Determine the [x, y] coordinate at the center of the cell enclosing the given text.  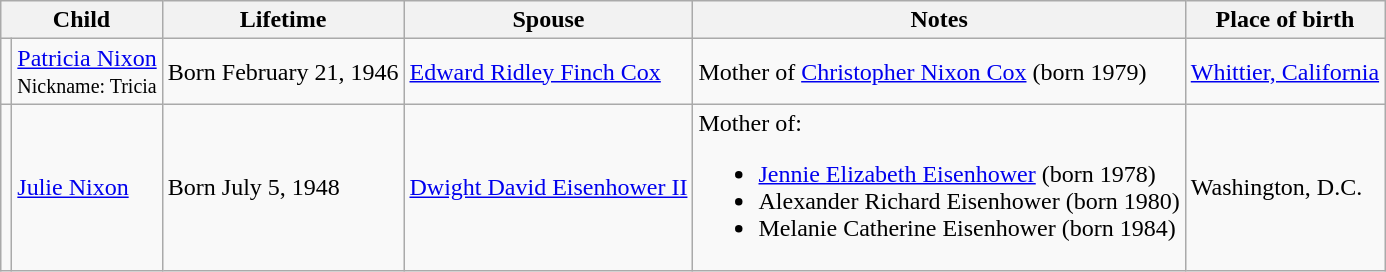
Dwight David Eisenhower II [548, 188]
Lifetime [283, 20]
Julie Nixon [87, 188]
Patricia NixonNickname: Tricia [87, 72]
Child [82, 20]
Place of birth [1284, 20]
Born July 5, 1948 [283, 188]
Edward Ridley Finch Cox [548, 72]
Washington, D.C. [1284, 188]
Mother of Christopher Nixon Cox (born 1979) [939, 72]
Whittier, California [1284, 72]
Born February 21, 1946 [283, 72]
Spouse [548, 20]
Mother of:Jennie Elizabeth Eisenhower (born 1978)Alexander Richard Eisenhower (born 1980)Melanie Catherine Eisenhower (born 1984) [939, 188]
Notes [939, 20]
